Return the (X, Y) coordinate for the center point of the cell that contains the specified text.  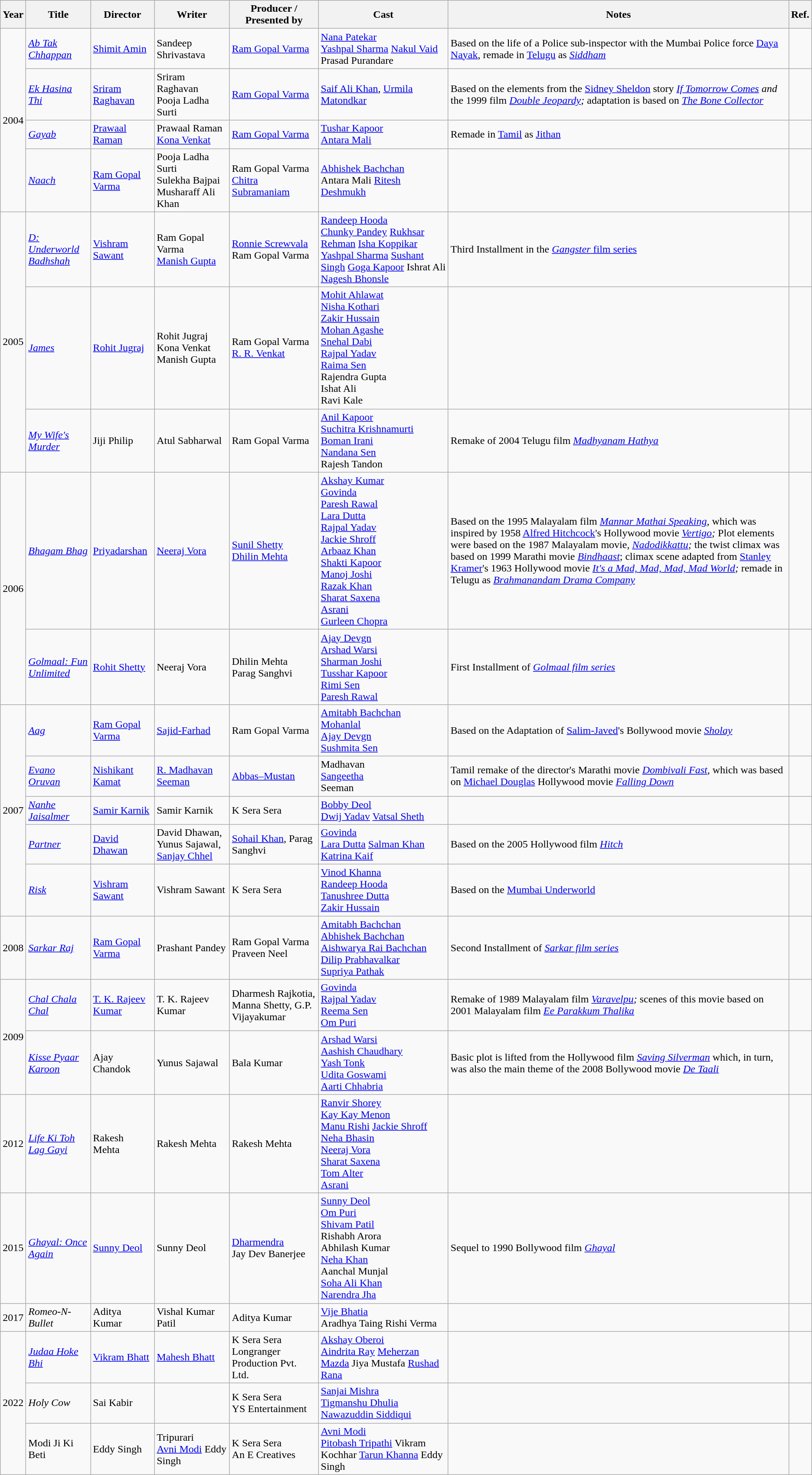
Tushar KapoorAntara Mali (383, 135)
Modi Ji Ki Beti (58, 1449)
Basic plot is lifted from the Hollywood film Saving Silverman which, in turn, was also the main theme of the 2008 Bollywood movie De Taali (619, 1063)
Judaa Hoke Bhi (58, 1357)
Sanjai MishraTigmanshu Dhulia Nawazuddin Siddiqui (383, 1403)
Sriram RaghavanPooja Ladha Surti (192, 95)
Akshay KumarGovinda Paresh RawalLara DuttaRajpal YadavJackie ShroffArbaaz KhanShakti KapoorManoj JoshiRazak KhanSharat SaxenaAsraniGurleen Chopra (383, 551)
Remake of 1989 Malayalam film Varavelpu; scenes of this movie based on 2001 Malayalam film Ee Parakkum Thalika (619, 1005)
Nishikant Kamat (122, 776)
Ek Hasina Thi (58, 95)
Ajay Chandok (122, 1063)
Amitabh BachchanAbhishek BachchanAishwarya Rai BachchanDilip PrabhavalkarSupriya Pathak (383, 948)
2012 (13, 1144)
Mahesh Bhatt (192, 1357)
Anil KapoorSuchitra KrishnamurtiBoman IraniNandana SenRajesh Tandon (383, 440)
Jiji Philip (122, 440)
Ram Gopal VarmaManish Gupta (192, 249)
Based on the Mumbai Underworld (619, 890)
Amitabh BachchanMohanlalAjay DevgnSushmita Sen (383, 730)
Pooja Ladha SurtiSulekha BajpaiMusharaff Ali Khan (192, 180)
Akshay OberoiAindrita Ray Meherzan Mazda Jiya Mustafa Rushad Rana (383, 1357)
MadhavanSangeethaSeeman (383, 776)
Sunny DeolOm PuriShivam PatilRishabh AroraAbhilash KumarNeha KhanAanchal MunjalSoha Ali KhanNarendra Jha (383, 1248)
Sunil ShettyDhilin Mehta (274, 551)
Golmaal: Fun Unlimited (58, 667)
Life Ki Toh Lag Gayi (58, 1144)
Shimit Amin (122, 49)
2015 (13, 1248)
Rohit Jugraj (122, 348)
Remade in Tamil as Jithan (619, 135)
2008 (13, 948)
Eddy Singh (122, 1449)
Based on the life of a Police sub-inspector with the Mumbai Police force Daya Nayak, remade in Telugu as Siddham (619, 49)
Atul Sabharwal (192, 440)
Ram Gopal VarmaR. R. Venkat (274, 348)
Naach (58, 180)
Dhilin MehtaParag Sanghvi (274, 667)
Ab Tak Chhappan (58, 49)
Rohit Shetty (122, 667)
2005 (13, 342)
Partner (58, 844)
Prawaal Raman (122, 135)
Prashant Pandey (192, 948)
K Sera SeraYS Entertainment (274, 1403)
Ranvir Shorey Kay Kay MenonManu Rishi Jackie ShroffNeha BhasinNeeraj VoraSharat Saxena Tom AlterAsrani (383, 1144)
2022 (13, 1403)
Vikram Bhatt (122, 1357)
Remake of 2004 Telugu film Madhyanam Hathya (619, 440)
2009 (13, 1037)
Notes (619, 15)
2004 (13, 120)
Chal Chala Chal (58, 1005)
TripurariAvni Modi Eddy Singh (192, 1449)
Prawaal RamanKona Venkat (192, 135)
Bobby DeolDwij Yadav Vatsal Sheth (383, 810)
Mohit AhlawatNisha KothariZakir HussainMohan AgasheSnehal DabiRajpal YadavRaima SenRajendra GuptaIshat AliRavi Kale (383, 348)
2017 (13, 1317)
Tamil remake of the director's Marathi movie Dombivali Fast, which was based on Michael Douglas Hollywood movie Falling Down (619, 776)
Third Installment in the Gangster film series (619, 249)
Sohail Khan, Parag Sanghvi (274, 844)
Sandeep Shrivastava (192, 49)
Ram Gopal VarmaPraveen Neel (274, 948)
R. MadhavanSeeman (192, 776)
2006 (13, 588)
Priyadarshan (122, 551)
Avni ModiPitobash Tripathi Vikram Kochhar Tarun Khanna Eddy Singh (383, 1449)
Writer (192, 15)
D: Underworld Badhshah (58, 249)
Ronnie ScrewvalaRam Gopal Varma (274, 249)
2007 (13, 810)
Kisse Pyaar Karoon (58, 1063)
Sriram Raghavan (122, 95)
Based on the 2005 Hollywood film Hitch (619, 844)
Sajid-Farhad (192, 730)
Randeep HoodaChunky Pandey Rukhsar Rehman Isha Koppikar Yashpal Sharma Sushant Singh Goga Kapoor Ishrat Ali Nagesh Bhonsle (383, 249)
Gayab (58, 135)
My Wife's Murder (58, 440)
Abbas–Mustan (274, 776)
Dharmesh Rajkotia, Manna Shetty, G.P. Vijayakumar (274, 1005)
Ajay DevgnArshad Warsi Sharman JoshiTusshar KapoorRimi SenParesh Rawal (383, 667)
Rohit JugrajKona VenkatManish Gupta (192, 348)
David Dhawan, Yunus Sajawal, Sanjay Chhel (192, 844)
Based on the Adaptation of Salim-Javed's Bollywood movie Sholay (619, 730)
DharmendraJay Dev Banerjee (274, 1248)
Romeo-N-Bullet (58, 1317)
Producer / Presented by (274, 15)
Arshad WarsiAashish ChaudharyYash TonkUdita GoswamiAarti Chhabria (383, 1063)
K Sera SeraLongranger Production Pvt. Ltd. (274, 1357)
First Installment of Golmaal film series (619, 667)
Ram Gopal VarmaChitra Subramaniam (274, 180)
Bhagam Bhag (58, 551)
Holy Cow (58, 1403)
Risk (58, 890)
Saif Ali Khan, Urmila Matondkar (383, 95)
Nana PatekarYashpal Sharma Nakul Vaid Prasad Purandare (383, 49)
Vinod KhannaRandeep HoodaTanushree DuttaZakir Hussain (383, 890)
Yunus Sajawal (192, 1063)
Cast (383, 15)
Based on the elements from the Sidney Sheldon story If Tomorrow Comes and the 1999 film Double Jeopardy; adaptation is based on The Bone Collector (619, 95)
David Dhawan (122, 844)
Sarkar Raj (58, 948)
Year (13, 15)
GovindaRajpal YadavReema SenOm Puri (383, 1005)
Abhishek BachchanAntara Mali Ritesh Deshmukh (383, 180)
James (58, 348)
Sai Kabir (122, 1403)
Evano Oruvan (58, 776)
Vije BhatiaAradhya Taing Rishi Verma (383, 1317)
Vishal Kumar Patil (192, 1317)
GovindaLara Dutta Salman Khan Katrina Kaif (383, 844)
K Sera SeraAn E Creatives (274, 1449)
Aag (58, 730)
Second Installment of Sarkar film series (619, 948)
Ghayal: Once Again (58, 1248)
Nanhe Jaisalmer (58, 810)
Title (58, 15)
Ref. (800, 15)
Bala Kumar (274, 1063)
Sequel to 1990 Bollywood film Ghayal (619, 1248)
Director (122, 15)
